Return [x, y] of the center of cell containing provided text 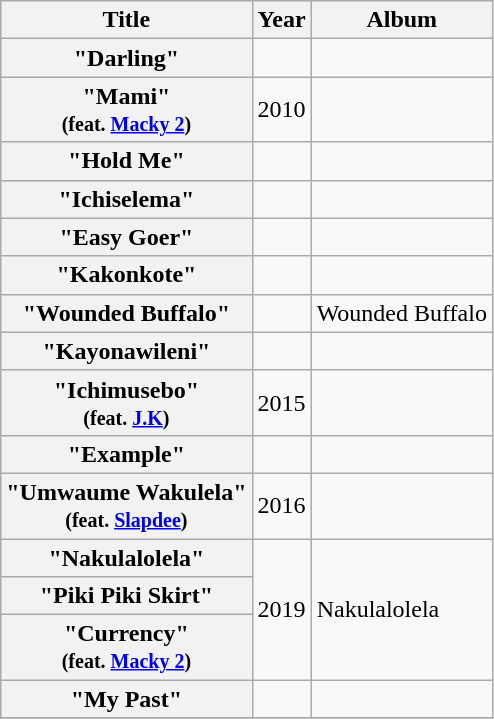
"Kakonkote" [126, 275]
Nakulalolela [402, 608]
"Wounded Buffalo" [126, 313]
"Example" [126, 454]
Album [402, 20]
2015 [282, 402]
2019 [282, 608]
"Nakulalolela" [126, 557]
Year [282, 20]
"Darling" [126, 58]
2016 [282, 506]
"Currency"(feat. Macky 2) [126, 648]
"Piki Piki Skirt" [126, 596]
"Mami"(feat. Macky 2) [126, 110]
Wounded Buffalo [402, 313]
"Ichiselema" [126, 199]
2010 [282, 110]
"Hold Me" [126, 161]
"Ichimusebo"(feat. J.K) [126, 402]
"Umwaume Wakulela"(feat. Slapdee) [126, 506]
"Easy Goer" [126, 237]
"My Past" [126, 699]
"Kayonawileni" [126, 351]
Title [126, 20]
